Locate the cell with the specified text and output its [x, y] center coordinate. 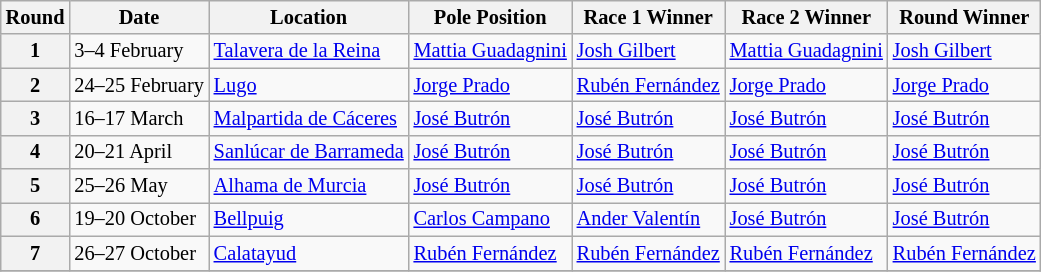
Talavera de la Reina [309, 51]
Race 2 Winner [806, 17]
Date [138, 17]
Calatayud [309, 253]
Bellpuig [309, 219]
16–17 March [138, 118]
1 [36, 51]
Round [36, 17]
6 [36, 219]
Race 1 Winner [648, 17]
Lugo [309, 85]
3–4 February [138, 51]
3 [36, 118]
4 [36, 152]
Alhama de Murcia [309, 186]
26–27 October [138, 253]
Sanlúcar de Barrameda [309, 152]
7 [36, 253]
Carlos Campano [490, 219]
20–21 April [138, 152]
Pole Position [490, 17]
2 [36, 85]
19–20 October [138, 219]
Malpartida de Cáceres [309, 118]
24–25 February [138, 85]
5 [36, 186]
Ander Valentín [648, 219]
Round Winner [964, 17]
Location [309, 17]
25–26 May [138, 186]
